Search for the cell housing the specified text and yield its (X, Y) center coordinate. 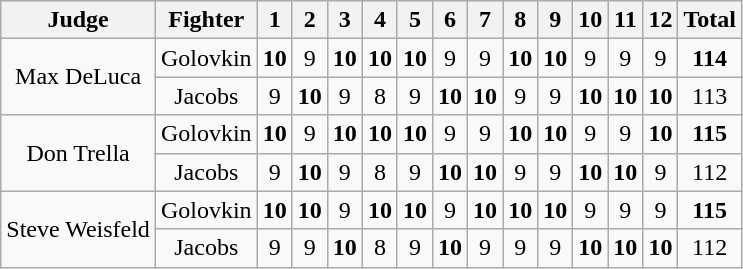
113 (710, 96)
11 (626, 20)
6 (450, 20)
12 (660, 20)
Total (710, 20)
4 (380, 20)
5 (414, 20)
Steve Weisfeld (78, 229)
Don Trella (78, 153)
1 (274, 20)
Judge (78, 20)
2 (310, 20)
114 (710, 58)
3 (344, 20)
Fighter (206, 20)
Max DeLuca (78, 77)
7 (486, 20)
